Detect which cell encompasses the target text, then output its (x, y) center coordinate. 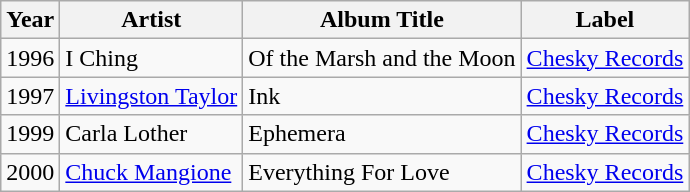
Everything For Love (382, 172)
1996 (30, 58)
Album Title (382, 20)
Ephemera (382, 134)
1999 (30, 134)
Chuck Mangione (152, 172)
2000 (30, 172)
I Ching (152, 58)
Carla Lother (152, 134)
Of the Marsh and the Moon (382, 58)
Year (30, 20)
1997 (30, 96)
Artist (152, 20)
Label (605, 20)
Livingston Taylor (152, 96)
Ink (382, 96)
